Output the (X, Y) coordinate of the center of the cell containing the given text.  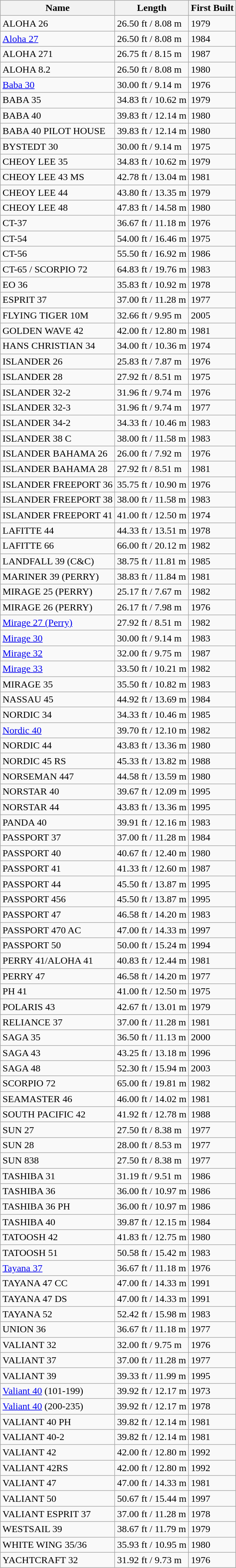
CHEOY LEE 43 MS (58, 177)
Valiant 40 (200-235) (58, 1406)
PASSPORT 47 (58, 914)
42.78 ft / 13.04 m (152, 177)
NORSTAR 40 (58, 792)
39.87 ft / 12.15 m (152, 1222)
66.00 ft / 20.12 m (152, 546)
1973 (212, 1391)
ALOHA 271 (58, 54)
35.83 ft / 10.92 m (152, 285)
39.33 ft / 11.99 m (152, 1375)
CHEOY LEE 44 (58, 193)
FLYING TIGER 10M (58, 315)
ISLANDER 32-2 (58, 392)
38.75 ft / 11.81 m (152, 561)
VALIANT 40-2 (58, 1437)
CHEOY LEE 35 (58, 161)
WHITE WING 35/36 (58, 1545)
BABA 35 (58, 100)
VALIANT 50 (58, 1499)
TAYANA 47 DS (58, 1299)
ISLANDER 28 (58, 377)
SUN 28 (58, 1145)
Mirage 27 (Perry) (58, 623)
50.58 ft / 15.42 m (152, 1253)
50.67 ft / 15.44 m (152, 1499)
52.42 ft / 15.98 m (152, 1314)
41.33 ft / 12.60 m (152, 868)
ISLANDER BAHAMA 26 (58, 454)
SEAMASTER 46 (58, 1099)
32.66 ft / 9.95 m (152, 315)
CHEOY LEE 48 (58, 208)
UNION 36 (58, 1329)
Nordic 40 (58, 730)
VALIANT 32 (58, 1345)
2005 (212, 315)
26.17 ft / 7.98 m (152, 607)
ALOHA 8.2 (58, 69)
First Built (212, 8)
Valiant 40 (101-199) (58, 1391)
25.17 ft / 7.67 m (152, 592)
SCORPIO 72 (58, 1084)
ISLANDER BAHAMA 28 (58, 469)
PERRY 47 (58, 976)
43.25 ft / 13.18 m (152, 1053)
PANDA 40 (58, 822)
42.67 ft / 13.01 m (152, 1007)
CT-65 / SCORPIO 72 (58, 269)
MARINER 39 (PERRY) (58, 576)
ISLANDER 26 (58, 361)
65.00 ft / 19.81 m (152, 1084)
35.93 ft / 10.95 m (152, 1545)
28.00 ft / 8.53 m (152, 1145)
55.50 ft / 16.92 m (152, 254)
GOLDEN WAVE 42 (58, 331)
NORSTAR 44 (58, 807)
TAYANA 47 CC (58, 1283)
45.33 ft / 13.82 m (152, 761)
RELIANCE 37 (58, 1022)
46.00 ft / 14.02 m (152, 1099)
31.19 ft / 9.51 m (152, 1176)
NASSAU 45 (58, 700)
SOUTH PACIFIC 42 (58, 1114)
PASSPORT 50 (58, 945)
1996 (212, 1053)
Mirage 32 (58, 653)
TATOOSH 42 (58, 1237)
LAFITTE 44 (58, 530)
SUN 27 (58, 1130)
Tayana 37 (58, 1268)
LAFITTE 66 (58, 546)
VALIANT 42RS (58, 1468)
40.67 ft / 12.40 m (152, 853)
41.83 ft / 12.75 m (152, 1237)
47.83 ft / 14.58 m (152, 208)
LANDFALL 39 (C&C) (58, 561)
26.75 ft / 8.15 m (152, 54)
WESTSAIL 39 (58, 1529)
NORDIC 44 (58, 746)
MIRAGE 25 (PERRY) (58, 592)
44.33 ft / 13.51 m (152, 530)
39.67 ft / 12.09 m (152, 792)
CT-56 (58, 254)
TAYANA 52 (58, 1314)
VALIANT 47 (58, 1483)
2003 (212, 1068)
ISLANDER FREEPORT 41 (58, 515)
BYSTEDT 30 (58, 146)
EO 36 (58, 285)
54.00 ft / 16.46 m (152, 239)
PERRY 41/ALOHA 41 (58, 961)
36.50 ft / 11.13 m (152, 1038)
SAGA 48 (58, 1068)
Mirage 33 (58, 669)
HANS CHRISTIAN 34 (58, 346)
41.92 ft / 12.78 m (152, 1114)
SUN 838 (58, 1160)
31.92 ft / 9.73 m (152, 1560)
CT-37 (58, 223)
34.00 ft / 10.36 m (152, 346)
Baba 30 (58, 85)
44.58 ft / 13.59 m (152, 776)
2000 (212, 1038)
BABA 40 (58, 115)
33.50 ft / 10.21 m (152, 669)
VALIANT 40 PH (58, 1421)
VALIANT 37 (58, 1360)
TASHIBA 36 PH (58, 1207)
TASHIBA 36 (58, 1191)
PASSPORT 40 (58, 853)
PASSPORT 456 (58, 899)
PH 41 (58, 992)
PASSPORT 37 (58, 838)
26.00 ft / 7.92 m (152, 454)
39.91 ft / 12.16 m (152, 822)
TASHIBA 40 (58, 1222)
ISLANDER 34-2 (58, 423)
POLARIS 43 (58, 1007)
VALIANT 39 (58, 1375)
44.92 ft / 13.69 m (152, 700)
PASSPORT 44 (58, 884)
52.30 ft / 15.94 m (152, 1068)
PASSPORT 470 AC (58, 930)
BABA 40 PILOT HOUSE (58, 131)
NORDIC 34 (58, 715)
VALIANT 42 (58, 1453)
PASSPORT 41 (58, 868)
ESPRIT 37 (58, 300)
64.83 ft / 19.76 m (152, 269)
50.00 ft / 15.24 m (152, 945)
CT-54 (58, 239)
35.75 ft / 10.90 m (152, 484)
38.67 ft / 11.79 m (152, 1529)
Aloha 27 (58, 39)
1994 (212, 945)
NORSEMAN 447 (58, 776)
40.83 ft / 12.44 m (152, 961)
25.83 ft / 7.87 m (152, 361)
Length (152, 8)
YACHTCRAFT 32 (58, 1560)
43.80 ft / 13.35 m (152, 193)
ALOHA 26 (58, 23)
35.50 ft / 10.82 m (152, 684)
39.70 ft / 12.10 m (152, 730)
ISLANDER 32-3 (58, 407)
ISLANDER FREEPORT 36 (58, 484)
38.83 ft / 11.84 m (152, 576)
VALIANT ESPRIT 37 (58, 1514)
TATOOSH 51 (58, 1253)
SAGA 43 (58, 1053)
SAGA 35 (58, 1038)
ISLANDER FREEPORT 38 (58, 500)
NORDIC 45 RS (58, 761)
TASHIBA 31 (58, 1176)
Mirage 30 (58, 638)
MIRAGE 35 (58, 684)
ISLANDER 38 C (58, 438)
Name (58, 8)
MIRAGE 26 (PERRY) (58, 607)
